Output the [X, Y] coordinate of the center of the cell containing the given text.  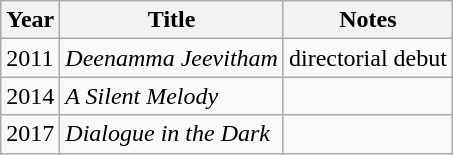
Deenamma Jeevitham [172, 58]
Notes [368, 20]
2011 [30, 58]
Title [172, 20]
Year [30, 20]
directorial debut [368, 58]
Dialogue in the Dark [172, 134]
2017 [30, 134]
2014 [30, 96]
A Silent Melody [172, 96]
